Extract the [x, y] coordinate from the center of the cell holding the provided text.  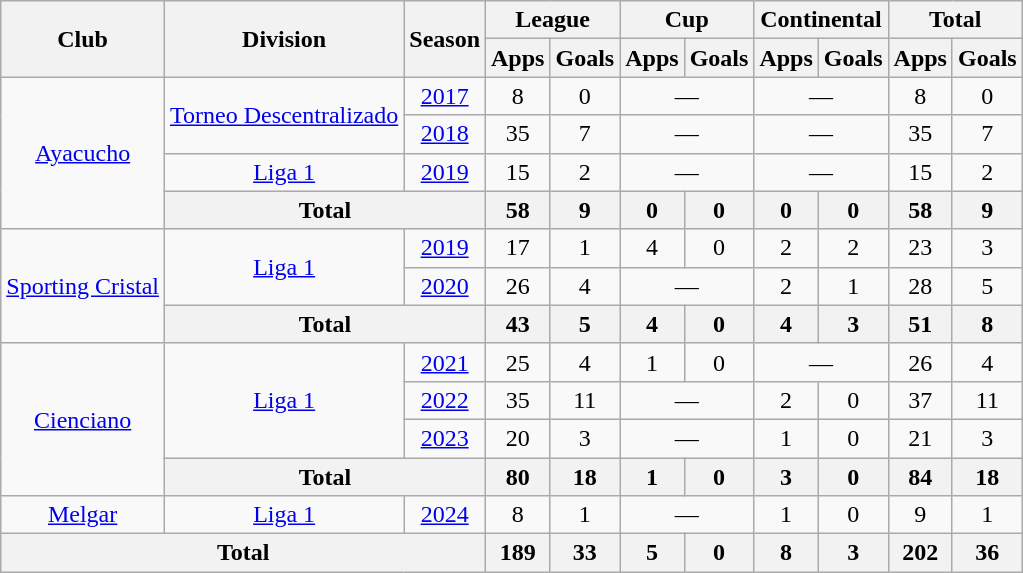
189 [518, 553]
Division [284, 39]
20 [518, 438]
2021 [445, 362]
28 [920, 286]
36 [987, 553]
202 [920, 553]
51 [920, 324]
Sporting Cristal [83, 286]
2020 [445, 286]
21 [920, 438]
Ayacucho [83, 153]
2017 [445, 96]
80 [518, 477]
2024 [445, 515]
2018 [445, 134]
Cienciano [83, 419]
23 [920, 248]
Season [445, 39]
League [553, 20]
43 [518, 324]
Cup [687, 20]
25 [518, 362]
Club [83, 39]
37 [920, 400]
84 [920, 477]
2023 [445, 438]
2022 [445, 400]
33 [585, 553]
17 [518, 248]
Melgar [83, 515]
Continental [821, 20]
Torneo Descentralizado [284, 115]
